From the cell containing the given text, extract its center point as [X, Y] coordinate. 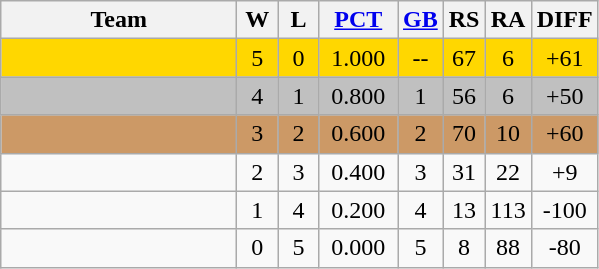
-- [421, 58]
10 [508, 134]
DIFF [564, 20]
W [258, 20]
+9 [564, 172]
Team [119, 20]
0.800 [358, 96]
RS [464, 20]
-80 [564, 248]
+60 [564, 134]
PCT [358, 20]
22 [508, 172]
0.200 [358, 210]
70 [464, 134]
56 [464, 96]
31 [464, 172]
GB [421, 20]
-100 [564, 210]
0.600 [358, 134]
13 [464, 210]
L [298, 20]
+50 [564, 96]
67 [464, 58]
1.000 [358, 58]
0.400 [358, 172]
8 [464, 248]
+61 [564, 58]
RA [508, 20]
0.000 [358, 248]
113 [508, 210]
88 [508, 248]
